Identify which cell holds the provided text, then report its [x, y] central coordinate. 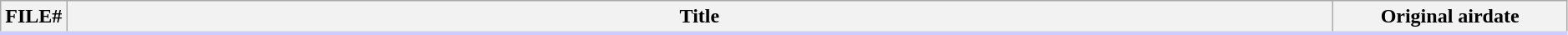
Original airdate [1450, 17]
FILE# [33, 17]
Title [700, 17]
